Determine the (X, Y) coordinate at the center of the cell enclosing the given text.  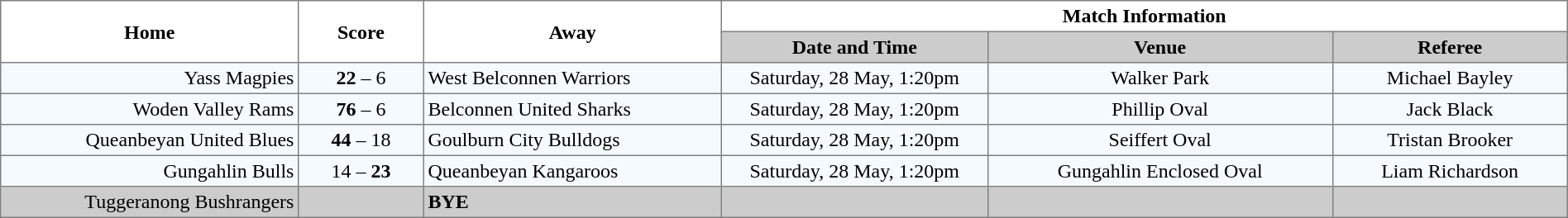
West Belconnen Warriors (572, 78)
Tristan Brooker (1450, 140)
Belconnen United Sharks (572, 109)
Referee (1450, 47)
BYE (572, 202)
Seiffert Oval (1159, 140)
Tuggeranong Bushrangers (150, 202)
Away (572, 31)
Queanbeyan United Blues (150, 140)
Match Information (1145, 17)
Jack Black (1450, 109)
Woden Valley Rams (150, 109)
Queanbeyan Kangaroos (572, 171)
Gungahlin Enclosed Oval (1159, 171)
Gungahlin Bulls (150, 171)
Yass Magpies (150, 78)
76 – 6 (361, 109)
Goulburn City Bulldogs (572, 140)
Phillip Oval (1159, 109)
Score (361, 31)
Walker Park (1159, 78)
Venue (1159, 47)
Liam Richardson (1450, 171)
Home (150, 31)
44 – 18 (361, 140)
22 – 6 (361, 78)
Michael Bayley (1450, 78)
Date and Time (854, 47)
14 – 23 (361, 171)
